Return the [x, y] coordinate for the center point of the cell that contains the specified text.  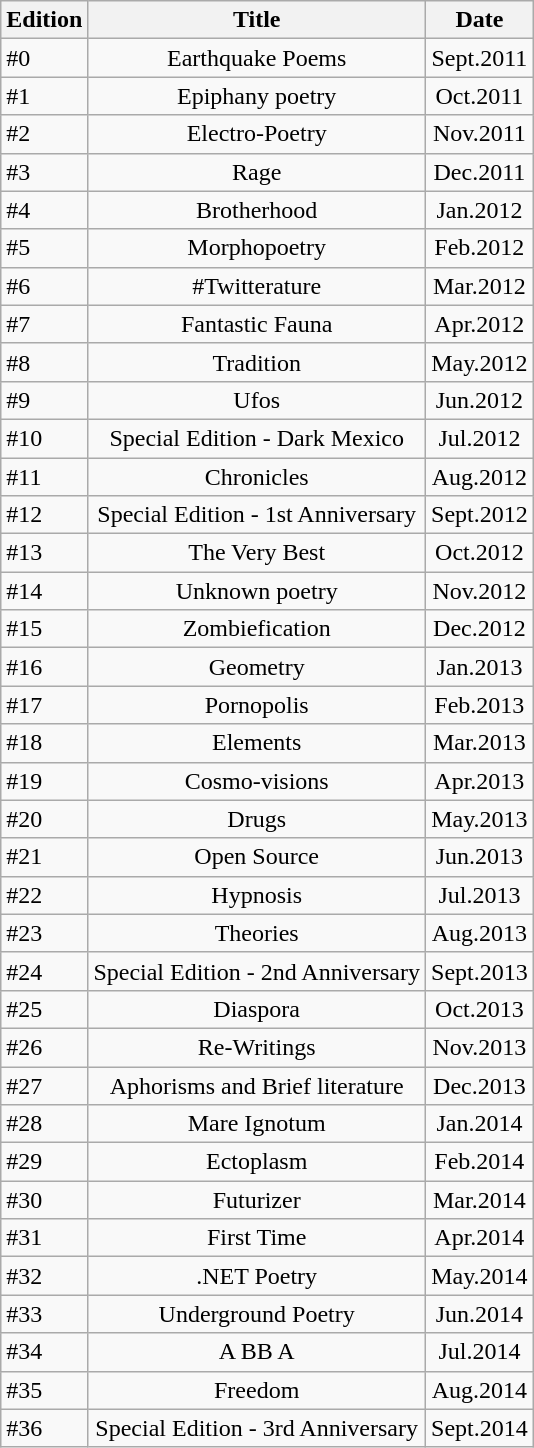
#1 [44, 96]
Earthquake Poems [257, 58]
Nov.2013 [480, 1047]
Sept.2011 [480, 58]
Jun.2013 [480, 857]
#24 [44, 971]
#32 [44, 1276]
#21 [44, 857]
#35 [44, 1390]
The Very Best [257, 553]
Unknown poetry [257, 591]
A BB A [257, 1352]
#28 [44, 1124]
#2 [44, 134]
Special Edition - 3rd Anniversary [257, 1428]
#6 [44, 286]
Underground Poetry [257, 1314]
#8 [44, 362]
#22 [44, 895]
#14 [44, 591]
#12 [44, 515]
Feb.2014 [480, 1162]
Date [480, 20]
#20 [44, 819]
#27 [44, 1085]
Drugs [257, 819]
#15 [44, 629]
Morphopoetry [257, 248]
#33 [44, 1314]
Oct.2011 [480, 96]
Apr.2014 [480, 1238]
Nov.2012 [480, 591]
Sept.2014 [480, 1428]
Geometry [257, 667]
Sept.2013 [480, 971]
#3 [44, 172]
Ectoplasm [257, 1162]
Jan.2012 [480, 210]
May.2013 [480, 819]
Sept.2012 [480, 515]
Ufos [257, 400]
Edition [44, 20]
#0 [44, 58]
Special Edition - 1st Anniversary [257, 515]
Jul.2012 [480, 438]
Open Source [257, 857]
#11 [44, 477]
Aug.2014 [480, 1390]
Zombiefication [257, 629]
#13 [44, 553]
Nov.2011 [480, 134]
Futurizer [257, 1200]
Cosmo-visions [257, 781]
Mare Ignotum [257, 1124]
#26 [44, 1047]
#31 [44, 1238]
Rage [257, 172]
Re-Writings [257, 1047]
Oct.2013 [480, 1009]
Electro-Poetry [257, 134]
Theories [257, 933]
Hypnosis [257, 895]
#34 [44, 1352]
#16 [44, 667]
May.2014 [480, 1276]
#9 [44, 400]
Freedom [257, 1390]
Oct.2012 [480, 553]
Aug.2013 [480, 933]
#25 [44, 1009]
Aphorisms and Brief literature [257, 1085]
#10 [44, 438]
#19 [44, 781]
Apr.2013 [480, 781]
#23 [44, 933]
Mar.2012 [480, 286]
#Twitterature [257, 286]
Aug.2012 [480, 477]
#18 [44, 743]
Epiphany poetry [257, 96]
Feb.2013 [480, 705]
Jan.2013 [480, 667]
Tradition [257, 362]
May.2012 [480, 362]
Pornopolis [257, 705]
.NET Poetry [257, 1276]
Jul.2014 [480, 1352]
Dec.2011 [480, 172]
Jun.2014 [480, 1314]
#36 [44, 1428]
Jun.2012 [480, 400]
Special Edition - Dark Mexico [257, 438]
Brotherhood [257, 210]
Mar.2013 [480, 743]
Title [257, 20]
#7 [44, 324]
#5 [44, 248]
Dec.2012 [480, 629]
Fantastic Fauna [257, 324]
#4 [44, 210]
Elements [257, 743]
Mar.2014 [480, 1200]
Jan.2014 [480, 1124]
#17 [44, 705]
Special Edition - 2nd Anniversary [257, 971]
#29 [44, 1162]
Diaspora [257, 1009]
Jul.2013 [480, 895]
Feb.2012 [480, 248]
Apr.2012 [480, 324]
First Time [257, 1238]
Dec.2013 [480, 1085]
#30 [44, 1200]
Chronicles [257, 477]
